Output the (x, y) coordinate of the center of the cell containing the given text.  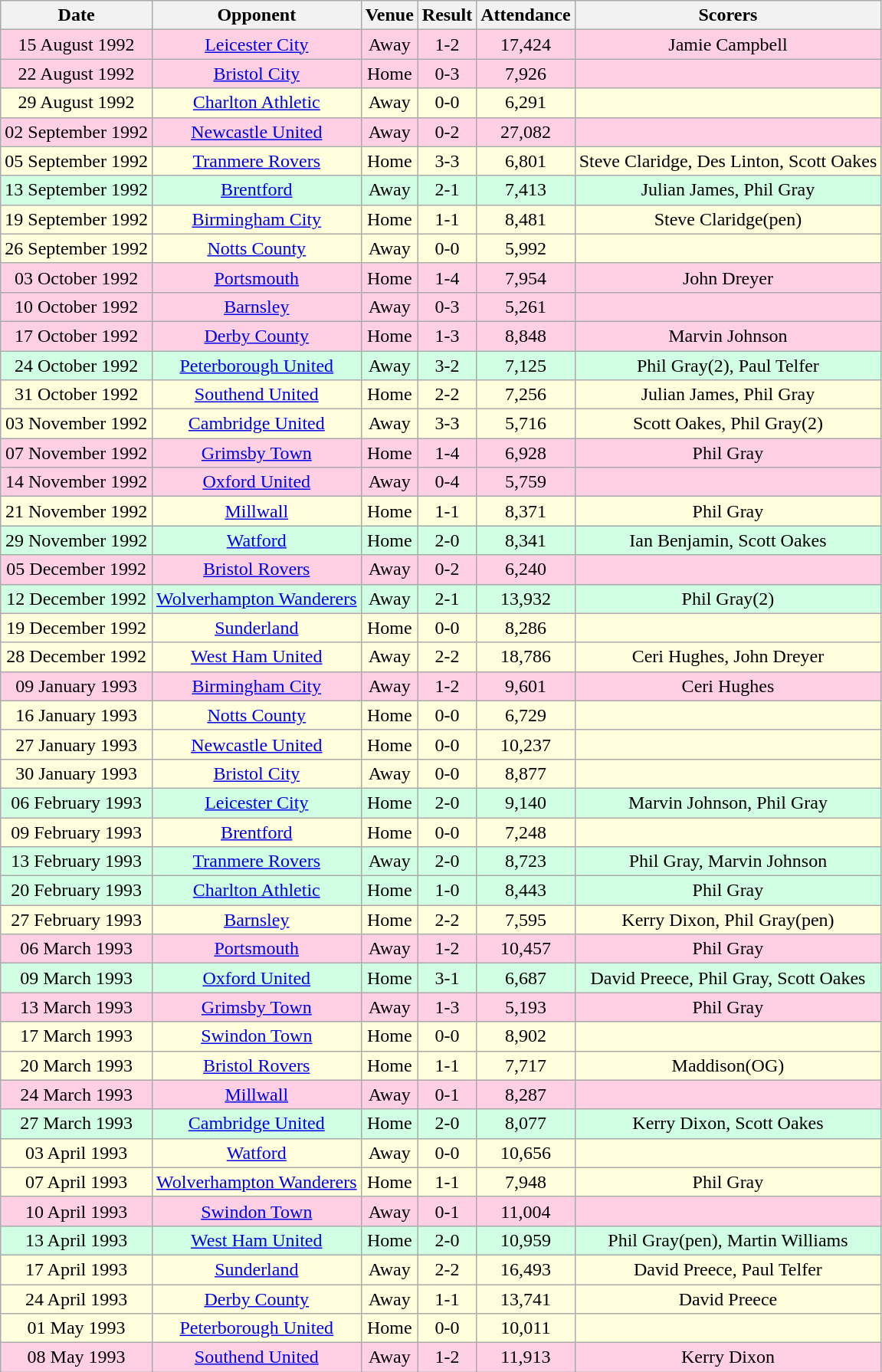
7,248 (526, 832)
24 April 1993 (77, 1299)
David Preece, Phil Gray, Scott Oakes (728, 978)
Marvin Johnson (728, 336)
27 February 1993 (77, 920)
09 February 1993 (77, 832)
Kerry Dixon (728, 1357)
0-4 (447, 482)
28 December 1992 (77, 657)
09 January 1993 (77, 686)
7,954 (526, 277)
6,928 (526, 453)
29 November 1992 (77, 540)
13 March 1993 (77, 1007)
David Preece (728, 1299)
13,932 (526, 599)
03 November 1992 (77, 424)
30 January 1993 (77, 773)
7,125 (526, 366)
Kerry Dixon, Phil Gray(pen) (728, 920)
Venue (389, 15)
8,341 (526, 540)
22 August 1992 (77, 74)
26 September 1992 (77, 248)
7,595 (526, 920)
10 October 1992 (77, 307)
7,717 (526, 1065)
19 September 1992 (77, 219)
Result (447, 15)
10,959 (526, 1240)
Ceri Hughes, John Dreyer (728, 657)
7,256 (526, 395)
16,493 (526, 1269)
16 January 1993 (77, 715)
Ian Benjamin, Scott Oakes (728, 540)
7,926 (526, 74)
11,004 (526, 1211)
6,291 (526, 103)
03 April 1993 (77, 1153)
Attendance (526, 15)
10,011 (526, 1328)
02 September 1992 (77, 132)
Scorers (728, 15)
01 May 1993 (77, 1328)
8,877 (526, 773)
18,786 (526, 657)
10,237 (526, 744)
8,848 (526, 336)
27 March 1993 (77, 1124)
6,687 (526, 978)
6,801 (526, 161)
Opponent (256, 15)
Steve Claridge(pen) (728, 219)
15 August 1992 (77, 44)
6,729 (526, 715)
17 October 1992 (77, 336)
8,286 (526, 628)
13,741 (526, 1299)
8,077 (526, 1124)
Scott Oakes, Phil Gray(2) (728, 424)
17,424 (526, 44)
Ceri Hughes (728, 686)
5,193 (526, 1007)
10,457 (526, 949)
Phil Gray(2), Paul Telfer (728, 366)
19 December 1992 (77, 628)
Phil Gray(pen), Martin Williams (728, 1240)
David Preece, Paul Telfer (728, 1269)
14 November 1992 (77, 482)
11,913 (526, 1357)
7,948 (526, 1182)
Marvin Johnson, Phil Gray (728, 803)
Kerry Dixon, Scott Oakes (728, 1124)
05 December 1992 (77, 569)
Maddison(OG) (728, 1065)
12 December 1992 (77, 599)
03 October 1992 (77, 277)
07 April 1993 (77, 1182)
13 February 1993 (77, 862)
5,716 (526, 424)
21 November 1992 (77, 511)
5,992 (526, 248)
3-1 (447, 978)
8,443 (526, 891)
20 March 1993 (77, 1065)
06 February 1993 (77, 803)
5,759 (526, 482)
24 March 1993 (77, 1095)
17 April 1993 (77, 1269)
1-0 (447, 891)
29 August 1992 (77, 103)
9,140 (526, 803)
9,601 (526, 686)
09 March 1993 (77, 978)
7,413 (526, 190)
27 January 1993 (77, 744)
Phil Gray, Marvin Johnson (728, 862)
20 February 1993 (77, 891)
Jamie Campbell (728, 44)
8,902 (526, 1036)
8,287 (526, 1095)
24 October 1992 (77, 366)
6,240 (526, 569)
10 April 1993 (77, 1211)
8,723 (526, 862)
13 September 1992 (77, 190)
10,656 (526, 1153)
08 May 1993 (77, 1357)
5,261 (526, 307)
John Dreyer (728, 277)
13 April 1993 (77, 1240)
Phil Gray(2) (728, 599)
31 October 1992 (77, 395)
Steve Claridge, Des Linton, Scott Oakes (728, 161)
27,082 (526, 132)
05 September 1992 (77, 161)
8,371 (526, 511)
3-2 (447, 366)
Date (77, 15)
07 November 1992 (77, 453)
17 March 1993 (77, 1036)
06 March 1993 (77, 949)
8,481 (526, 219)
